Pinpoint the cell where the given text exists, returning its [x, y] midpoint coordinate. 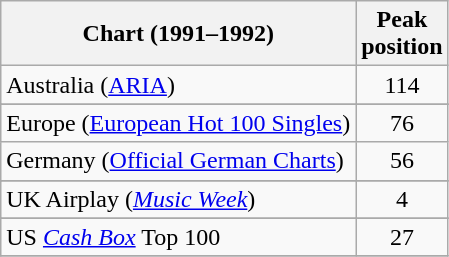
Peakposition [402, 34]
114 [402, 85]
56 [402, 161]
Germany (Official German Charts) [178, 161]
Australia (ARIA) [178, 85]
US Cash Box Top 100 [178, 237]
UK Airplay (Music Week) [178, 199]
Chart (1991–1992) [178, 34]
4 [402, 199]
Europe (European Hot 100 Singles) [178, 123]
27 [402, 237]
76 [402, 123]
